From the cell containing the given text, extract its center point as (x, y) coordinate. 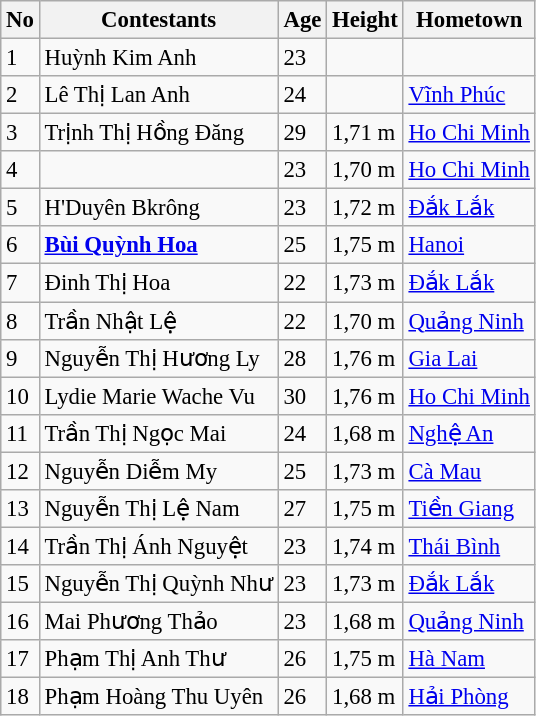
Vĩnh Phúc (469, 95)
Height (365, 20)
18 (20, 697)
Tiền Giang (469, 509)
6 (20, 245)
Hometown (469, 20)
4 (20, 170)
11 (20, 433)
Phạm Thị Anh Thư (158, 659)
Trịnh Thị Hồng Đăng (158, 133)
Hanoi (469, 245)
1 (20, 58)
3 (20, 133)
Contestants (158, 20)
27 (302, 509)
Nguyễn Thị Quỳnh Như (158, 584)
Nguyễn Thị Hương Ly (158, 358)
Trần Nhật Lệ (158, 321)
28 (302, 358)
30 (302, 396)
Nghệ An (469, 433)
12 (20, 471)
9 (20, 358)
Huỳnh Kim Anh (158, 58)
7 (20, 283)
Đinh Thị Hoa (158, 283)
Lê Thị Lan Anh (158, 95)
Nguyễn Thị Lệ Nam (158, 509)
Bùi Quỳnh Hoa (158, 245)
1,74 m (365, 546)
1,71 m (365, 133)
13 (20, 509)
Lydie Marie Wache Vu (158, 396)
Hải Phòng (469, 697)
Trần Thị Ngọc Mai (158, 433)
Thái Bình (469, 546)
Trần Thị Ánh Nguyệt (158, 546)
14 (20, 546)
10 (20, 396)
29 (302, 133)
15 (20, 584)
17 (20, 659)
2 (20, 95)
Cà Mau (469, 471)
No (20, 20)
1,72 m (365, 208)
H'Duyên Bkrông (158, 208)
16 (20, 621)
5 (20, 208)
Phạm Hoàng Thu Uyên (158, 697)
Gia Lai (469, 358)
Nguyễn Diễm My (158, 471)
8 (20, 321)
Hà Nam (469, 659)
Mai Phương Thảo (158, 621)
Age (302, 20)
